Return the (X, Y) coordinate for the center point of the cell that contains the specified text.  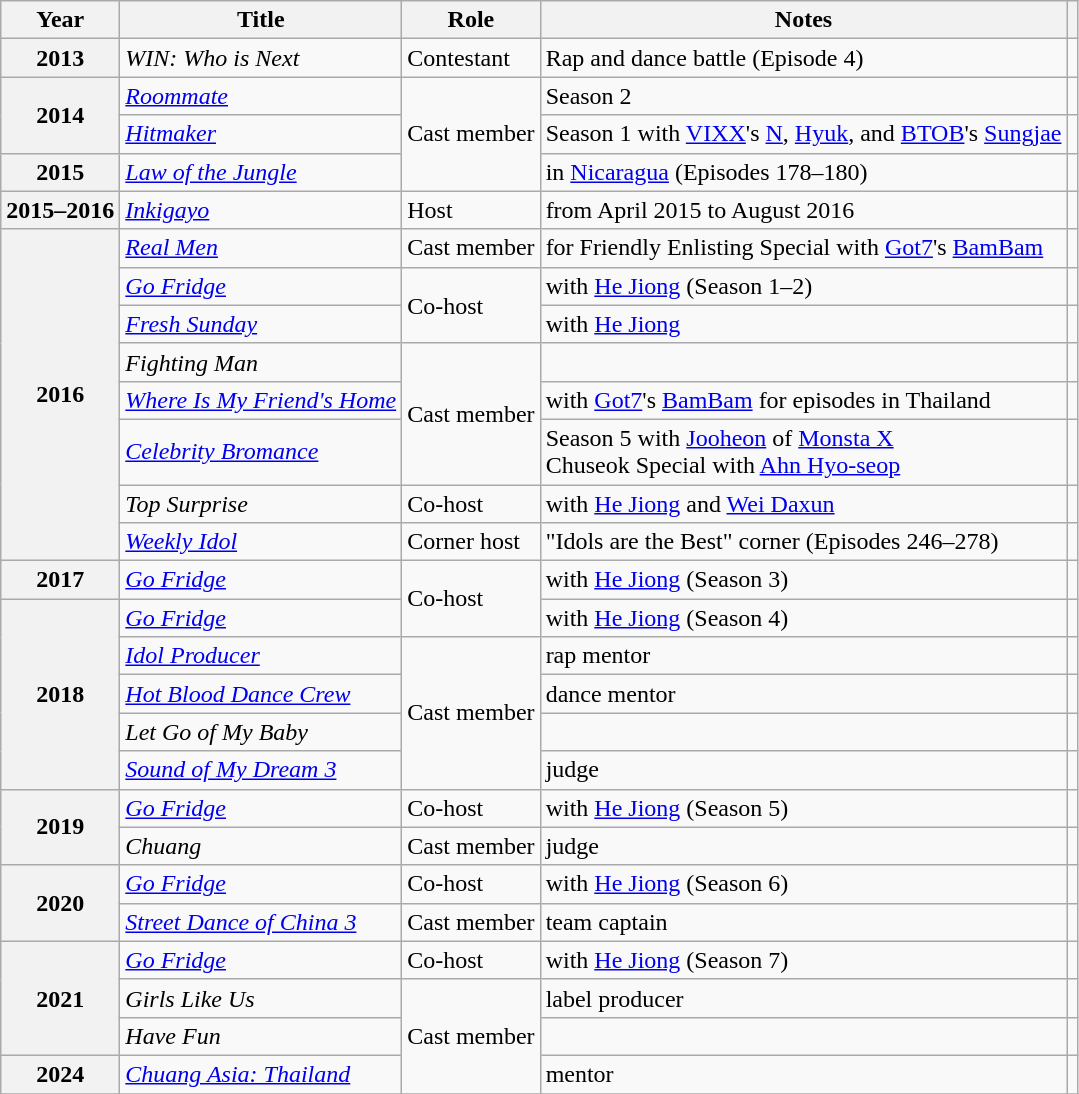
with He Jiong (Season 1–2) (804, 286)
with He Jiong (Season 3) (804, 580)
2019 (60, 827)
2014 (60, 115)
with He Jiong and Wei Daxun (804, 503)
Fresh Sunday (261, 324)
2017 (60, 580)
in Nicaragua (Episodes 178–180) (804, 172)
Where Is My Friend's Home (261, 400)
Hot Blood Dance Crew (261, 694)
dance mentor (804, 694)
Rap and dance battle (Episode 4) (804, 58)
team captain (804, 922)
Corner host (471, 542)
2021 (60, 998)
Fighting Man (261, 362)
WIN: Who is Next (261, 58)
Season 5 with Jooheon of Monsta XChuseok Special with Ahn Hyo-seop (804, 452)
Weekly Idol (261, 542)
with Got7's BamBam for episodes in Thailand (804, 400)
Contestant (471, 58)
2015 (60, 172)
Girls Like Us (261, 998)
with He Jiong (Season 7) (804, 960)
2018 (60, 694)
Season 1 with VIXX's N, Hyuk, and BTOB's Sungjae (804, 134)
Have Fun (261, 1036)
Chuang Asia: Thailand (261, 1074)
Host (471, 210)
2016 (60, 395)
rap mentor (804, 656)
Street Dance of China 3 (261, 922)
Chuang (261, 846)
"Idols are the Best" corner (Episodes 246–278) (804, 542)
Notes (804, 20)
Roommate (261, 96)
Top Surprise (261, 503)
Celebrity Bromance (261, 452)
Role (471, 20)
2024 (60, 1074)
Real Men (261, 248)
for Friendly Enlisting Special with Got7's BamBam (804, 248)
from April 2015 to August 2016 (804, 210)
with He Jiong (Season 6) (804, 884)
Idol Producer (261, 656)
Law of the Jungle (261, 172)
mentor (804, 1074)
Let Go of My Baby (261, 732)
2015–2016 (60, 210)
Hitmaker (261, 134)
Year (60, 20)
2020 (60, 903)
with He Jiong (Season 4) (804, 618)
2013 (60, 58)
with He Jiong (Season 5) (804, 808)
Title (261, 20)
with He Jiong (804, 324)
Sound of My Dream 3 (261, 770)
label producer (804, 998)
Season 2 (804, 96)
Inkigayo (261, 210)
